Output the [x, y] coordinate of the center of the cell containing the given text.  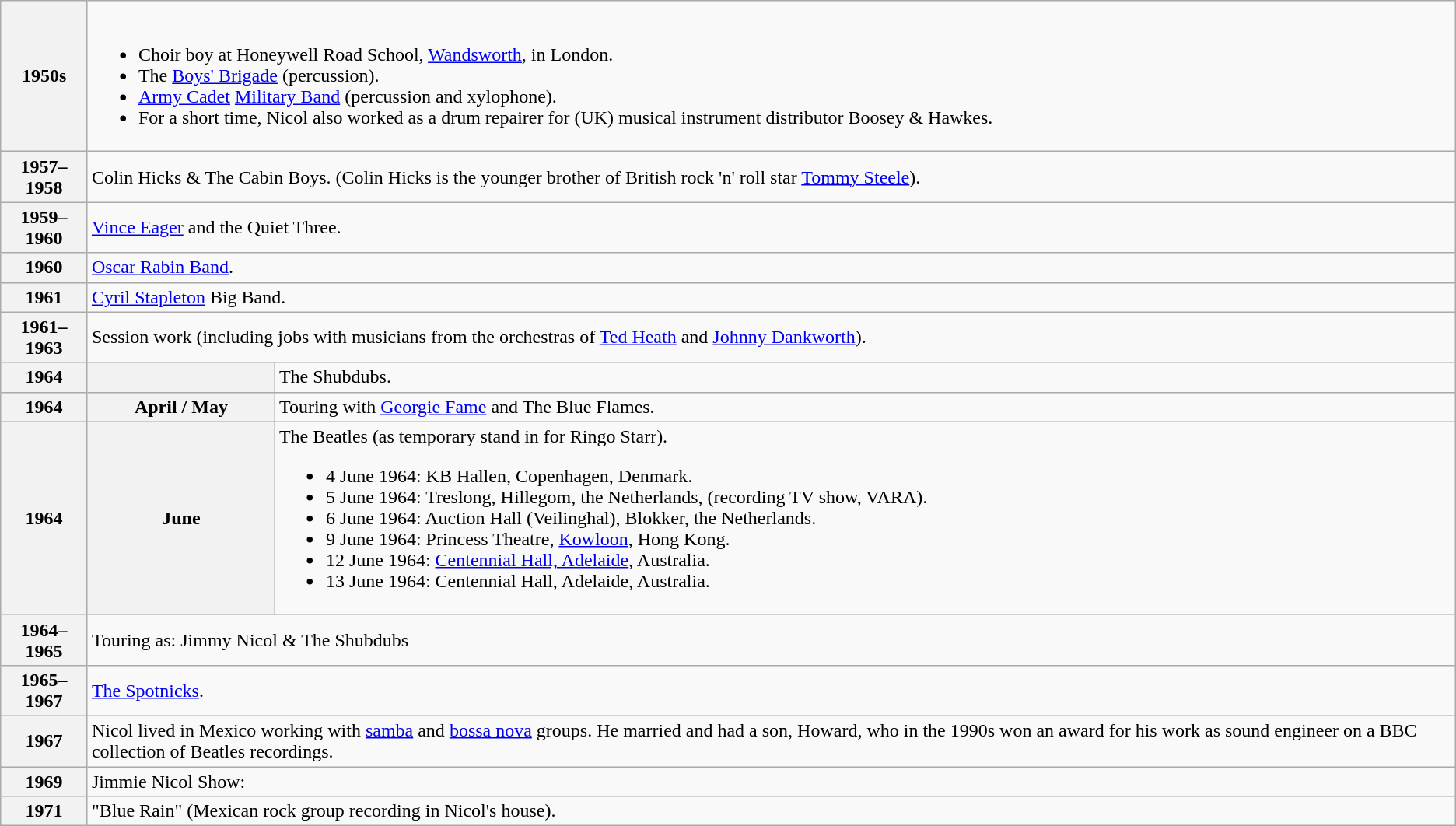
Jimmie Nicol Show: [772, 782]
Oscar Rabin Band. [772, 268]
The Shubdubs. [865, 377]
1971 [44, 811]
1961 [44, 297]
Session work (including jobs with musicians from the orchestras of Ted Heath and Johnny Dankworth). [772, 338]
The Spotnicks. [772, 691]
April / May [180, 407]
Cyril Stapleton Big Band. [772, 297]
1961–1963 [44, 338]
Touring with Georgie Fame and The Blue Flames. [865, 407]
June [180, 518]
1964–1965 [44, 639]
1959–1960 [44, 227]
1960 [44, 268]
1967 [44, 740]
1950s [44, 76]
Colin Hicks & The Cabin Boys. (Colin Hicks is the younger brother of British rock 'n' roll star Tommy Steele). [772, 177]
1965–1967 [44, 691]
"Blue Rain" (Mexican rock group recording in Nicol's house). [772, 811]
1957–1958 [44, 177]
Vince Eager and the Quiet Three. [772, 227]
Touring as: Jimmy Nicol & The Shubdubs [772, 639]
1969 [44, 782]
